Scan for the cell matching the given text and deliver its [X, Y] coordinate at center. 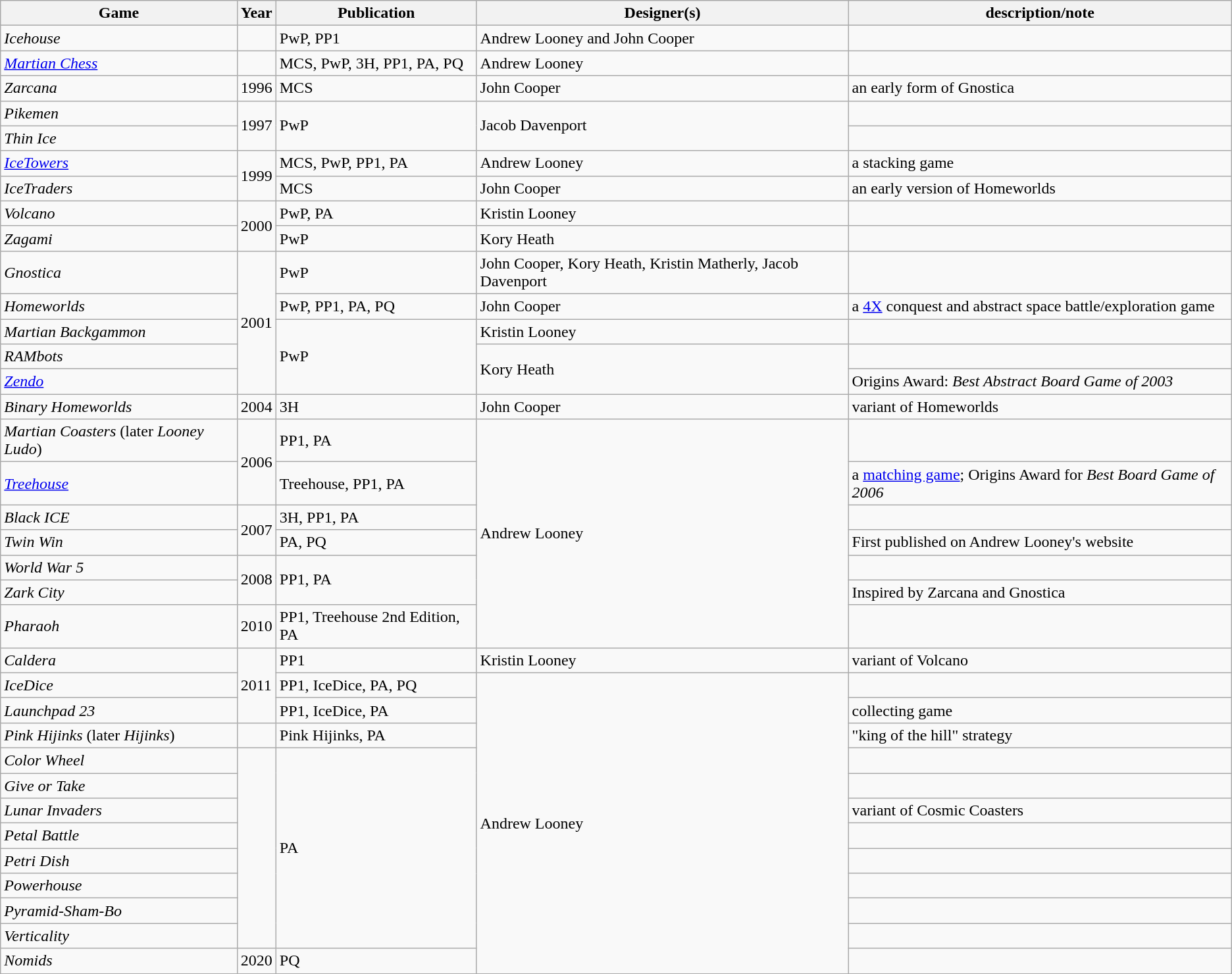
2010 [257, 627]
a 4X conquest and abstract space battle/exploration game [1040, 306]
IceTraders [118, 188]
2008 [257, 580]
Black ICE [118, 517]
a matching game; Origins Award for Best Board Game of 2006 [1040, 483]
2006 [257, 462]
collecting game [1040, 710]
1999 [257, 176]
Nomids [118, 961]
Origins Award: Best Abstract Board Game of 2003 [1040, 382]
Martian Backgammon [118, 331]
2007 [257, 530]
PA [376, 848]
IceDice [118, 685]
Inspired by Zarcana and Gnostica [1040, 592]
Pyramid-Sham-Bo [118, 911]
First published on Andrew Looney's website [1040, 542]
Pikemen [118, 113]
Zagami [118, 238]
Give or Take [118, 785]
Pink Hijinks (later Hijinks) [118, 735]
PA, PQ [376, 542]
Pharaoh [118, 627]
Lunar Invaders [118, 811]
PP1, IceDice, PA, PQ [376, 685]
Petal Battle [118, 836]
MCS, PwP, 3H, PP1, PA, PQ [376, 63]
description/note [1040, 13]
Thin Ice [118, 138]
Zarcana [118, 88]
Binary Homeworlds [118, 407]
Zark City [118, 592]
variant of Cosmic Coasters [1040, 811]
World War 5 [118, 567]
Petri Dish [118, 861]
2020 [257, 961]
Treehouse, PP1, PA [376, 483]
Designer(s) [662, 13]
Verticality [118, 936]
variant of Volcano [1040, 660]
Volcano [118, 213]
Homeworlds [118, 306]
PP1, IceDice, PA [376, 710]
Gnostica [118, 272]
3H, PP1, PA [376, 517]
RAMbots [118, 357]
3H [376, 407]
Year [257, 13]
PwP, PP1 [376, 38]
Launchpad 23 [118, 710]
Icehouse [118, 38]
2011 [257, 685]
IceTowers [118, 163]
1996 [257, 88]
Martian Chess [118, 63]
1997 [257, 126]
variant of Homeworlds [1040, 407]
Zendo [118, 382]
Martian Coasters (later Looney Ludo) [118, 441]
Powerhouse [118, 886]
PwP, PA [376, 213]
an early form of Gnostica [1040, 88]
Treehouse [118, 483]
PwP, PP1, PA, PQ [376, 306]
2001 [257, 322]
"king of the hill" strategy [1040, 735]
Publication [376, 13]
Caldera [118, 660]
Pink Hijinks, PA [376, 735]
2000 [257, 226]
Andrew Looney and John Cooper [662, 38]
MCS, PwP, PP1, PA [376, 163]
John Cooper, Kory Heath, Kristin Matherly, Jacob Davenport [662, 272]
an early version of Homeworlds [1040, 188]
PP1 [376, 660]
a stacking game [1040, 163]
2004 [257, 407]
Twin Win [118, 542]
PP1, Treehouse 2nd Edition, PA [376, 627]
Jacob Davenport [662, 126]
Color Wheel [118, 760]
Game [118, 13]
PQ [376, 961]
